For the text-containing cell, return its midpoint in (x, y) coordinate format. 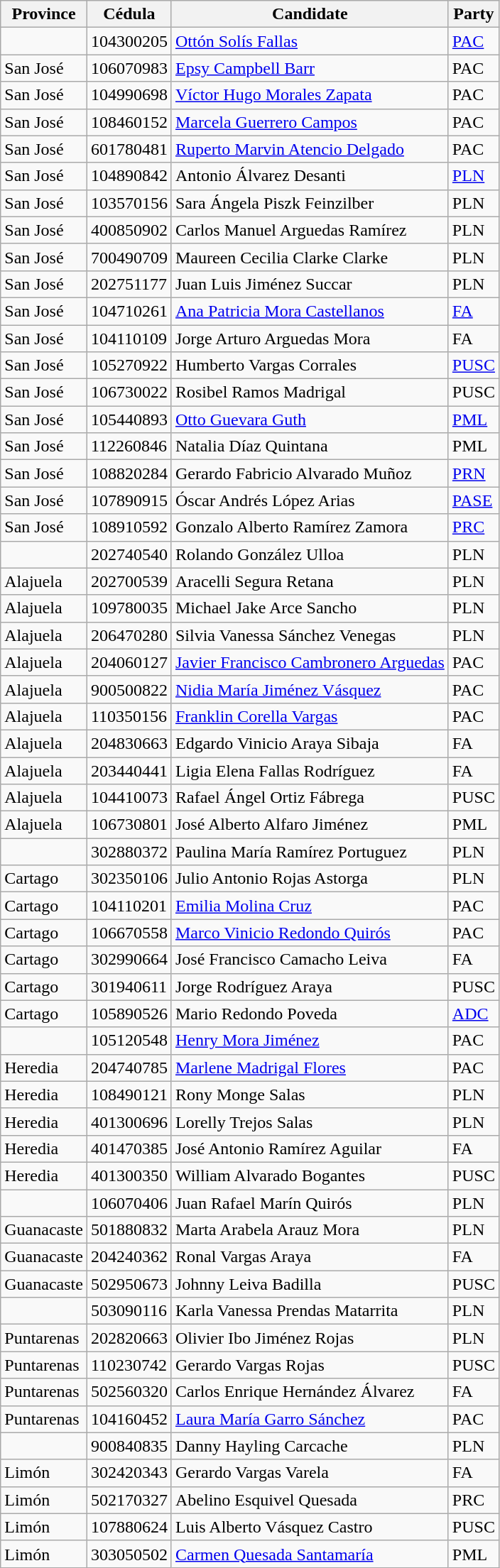
Javier Francisco Cambronero Arguedas (310, 662)
501880832 (129, 1230)
Nidia María Jiménez Vásquez (310, 689)
José Alberto Alfaro Jiménez (310, 825)
Karla Vanessa Prendas Matarrita (310, 1311)
110350156 (129, 716)
Maureen Cecilia Clarke Clarke (310, 257)
Ronal Vargas Araya (310, 1257)
Gonzalo Alberto Ramírez Zamora (310, 527)
400850902 (129, 230)
PASE (473, 500)
104990698 (129, 95)
202820663 (129, 1338)
105440893 (129, 420)
Party (473, 14)
Mario Redondo Poveda (310, 1014)
108910592 (129, 527)
Ruperto Marvin Atencio Delgado (310, 149)
401300350 (129, 1175)
Paulina María Ramírez Portuguez (310, 852)
104410073 (129, 798)
Natalia Díaz Quintana (310, 446)
Jorge Rodríguez Araya (310, 987)
Gerardo Fabricio Alvarado Muñoz (310, 473)
302350106 (129, 879)
Humberto Vargas Corrales (310, 366)
Marcela Guerrero Campos (310, 122)
108460152 (129, 122)
Ligia Elena Fallas Rodríguez (310, 770)
ADC (473, 1014)
202700539 (129, 581)
Jorge Arturo Arguedas Mora (310, 339)
104160452 (129, 1419)
José Antonio Ramírez Aguilar (310, 1148)
Víctor Hugo Morales Zapata (310, 95)
107890915 (129, 500)
106670558 (129, 933)
Marlene Madrigal Flores (310, 1068)
104890842 (129, 176)
106070983 (129, 68)
Ana Patricia Mora Castellanos (310, 311)
302990664 (129, 960)
103570156 (129, 203)
109780035 (129, 608)
303050502 (129, 1554)
Gerardo Vargas Rojas (310, 1365)
104110201 (129, 906)
108820284 (129, 473)
Sara Ángela Piszk Feinzilber (310, 203)
700490709 (129, 257)
Ottón Solís Fallas (310, 41)
203440441 (129, 770)
Johnny Leiva Badilla (310, 1284)
110230742 (129, 1365)
Gerardo Vargas Varela (310, 1473)
106730801 (129, 825)
502170327 (129, 1500)
Province (44, 14)
Marta Arabela Arauz Mora (310, 1230)
José Francisco Camacho Leiva (310, 960)
Rosibel Ramos Madrigal (310, 393)
Juan Luis Jiménez Succar (310, 284)
106070406 (129, 1203)
104300205 (129, 41)
202751177 (129, 284)
Julio Antonio Rojas Astorga (310, 879)
502950673 (129, 1284)
Carlos Enrique Hernández Álvarez (310, 1392)
Lorelly Trejos Salas (310, 1122)
Epsy Campbell Barr (310, 68)
105890526 (129, 1014)
Silvia Vanessa Sánchez Venegas (310, 635)
Marco Vinicio Redondo Quirós (310, 933)
William Alvarado Bogantes (310, 1175)
302880372 (129, 852)
502560320 (129, 1392)
Rony Monge Salas (310, 1095)
Edgardo Vinicio Araya Sibaja (310, 743)
Danny Hayling Carcache (310, 1446)
Aracelli Segura Retana (310, 581)
Abelino Esquivel Quesada (310, 1500)
107880624 (129, 1527)
206470280 (129, 635)
202740540 (129, 554)
900500822 (129, 689)
601780481 (129, 149)
204740785 (129, 1068)
105120548 (129, 1041)
302420343 (129, 1473)
301940611 (129, 987)
104110109 (129, 339)
Candidate (310, 14)
Henry Mora Jiménez (310, 1041)
112260846 (129, 446)
Franklin Corella Vargas (310, 716)
401470385 (129, 1148)
Antonio Álvarez Desanti (310, 176)
503090116 (129, 1311)
204060127 (129, 662)
PRN (473, 473)
Laura María Garro Sánchez (310, 1419)
Olivier Ibo Jiménez Rojas (310, 1338)
Luis Alberto Vásquez Castro (310, 1527)
106730022 (129, 393)
Otto Guevara Guth (310, 420)
108490121 (129, 1095)
Rolando González Ulloa (310, 554)
204240362 (129, 1257)
Rafael Ángel Ortiz Fábrega (310, 798)
104710261 (129, 311)
900840835 (129, 1446)
Michael Jake Arce Sancho (310, 608)
Emilia Molina Cruz (310, 906)
Juan Rafael Marín Quirós (310, 1203)
Carlos Manuel Arguedas Ramírez (310, 230)
204830663 (129, 743)
Óscar Andrés López Arias (310, 500)
Cédula (129, 14)
Carmen Quesada Santamaría (310, 1554)
105270922 (129, 366)
401300696 (129, 1122)
